Pinpoint the cell where the given text exists, returning its (X, Y) midpoint coordinate. 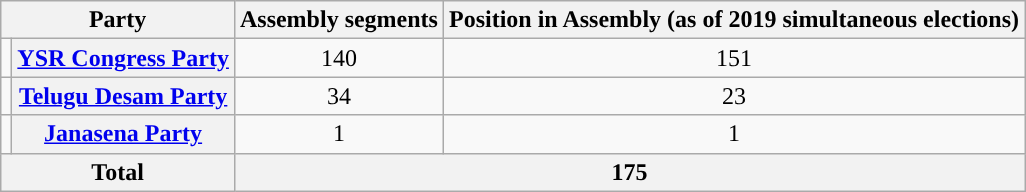
140 (338, 58)
Telugu Desam Party (124, 96)
34 (338, 96)
YSR Congress Party (124, 58)
Assembly segments (338, 20)
Janasena Party (124, 134)
Total (118, 172)
Position in Assembly (as of 2019 simultaneous elections) (734, 20)
23 (734, 96)
151 (734, 58)
Party (118, 20)
175 (629, 172)
